Pinpoint the cell where the given text exists, returning its (X, Y) midpoint coordinate. 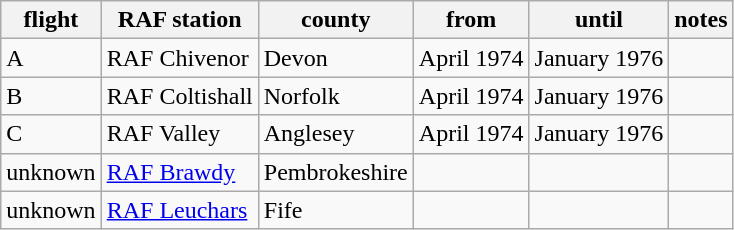
Norfolk (336, 96)
from (471, 20)
B (51, 96)
RAF Coltishall (180, 96)
RAF station (180, 20)
C (51, 134)
Devon (336, 58)
until (599, 20)
county (336, 20)
Fife (336, 210)
RAF Leuchars (180, 210)
RAF Chivenor (180, 58)
RAF Brawdy (180, 172)
notes (701, 20)
Pembrokeshire (336, 172)
A (51, 58)
flight (51, 20)
Anglesey (336, 134)
RAF Valley (180, 134)
